Pinpoint the cell where the given text exists, returning its (X, Y) midpoint coordinate. 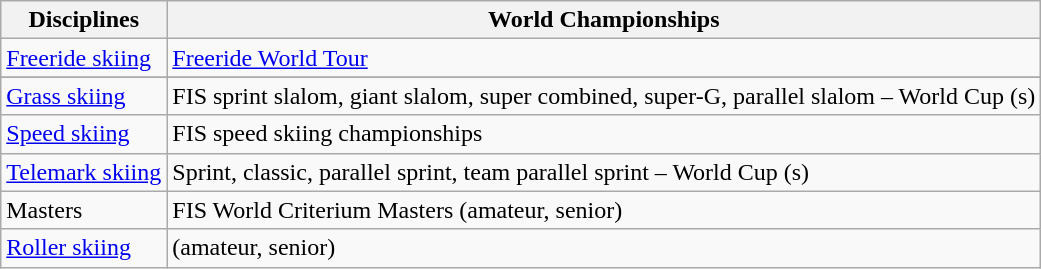
FIS sprint slalom, giant slalom, super combined, super-G, parallel slalom – World Cup (s) (604, 96)
Roller skiing (84, 248)
Freeride skiing (84, 58)
(amateur, senior) (604, 248)
Masters (84, 210)
FIS World Criterium Masters (amateur, senior) (604, 210)
Grass skiing (84, 96)
World Championships (604, 20)
Telemark skiing (84, 172)
Sprint, classic, parallel sprint, team parallel sprint – World Cup (s) (604, 172)
Speed skiing (84, 134)
FIS speed skiing championships (604, 134)
Disciplines (84, 20)
Freeride World Tour (604, 58)
